Find where the given text appears and provide that cell's center as [x, y] coordinate. 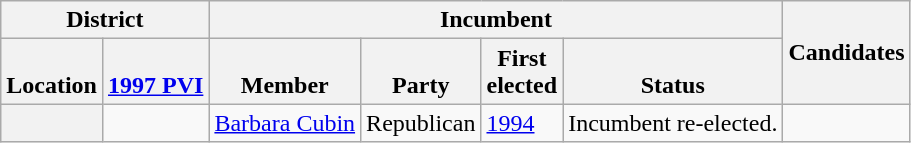
Party [421, 72]
Incumbent re-elected. [673, 123]
Incumbent [496, 20]
Firstelected [522, 72]
Location [52, 72]
Candidates [846, 52]
1997 PVI [155, 72]
Republican [421, 123]
Member [285, 72]
Status [673, 72]
District [105, 20]
Barbara Cubin [285, 123]
1994 [522, 123]
